Find where the given text appears and provide that cell's center as (x, y) coordinate. 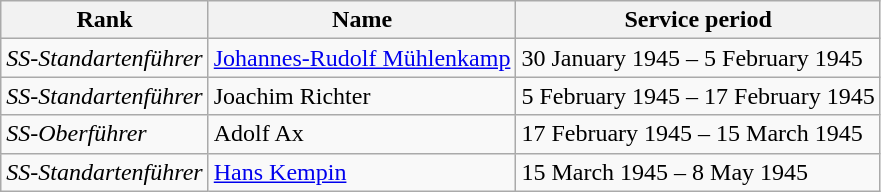
17 February 1945 – 15 March 1945 (698, 134)
30 January 1945 – 5 February 1945 (698, 58)
5 February 1945 – 17 February 1945 (698, 96)
SS-Oberführer (104, 134)
Service period (698, 20)
Adolf Ax (362, 134)
Johannes-Rudolf Mühlenkamp (362, 58)
Rank (104, 20)
Hans Kempin (362, 172)
15 March 1945 – 8 May 1945 (698, 172)
Name (362, 20)
Joachim Richter (362, 96)
